Pinpoint the cell where the given text exists, returning its (x, y) midpoint coordinate. 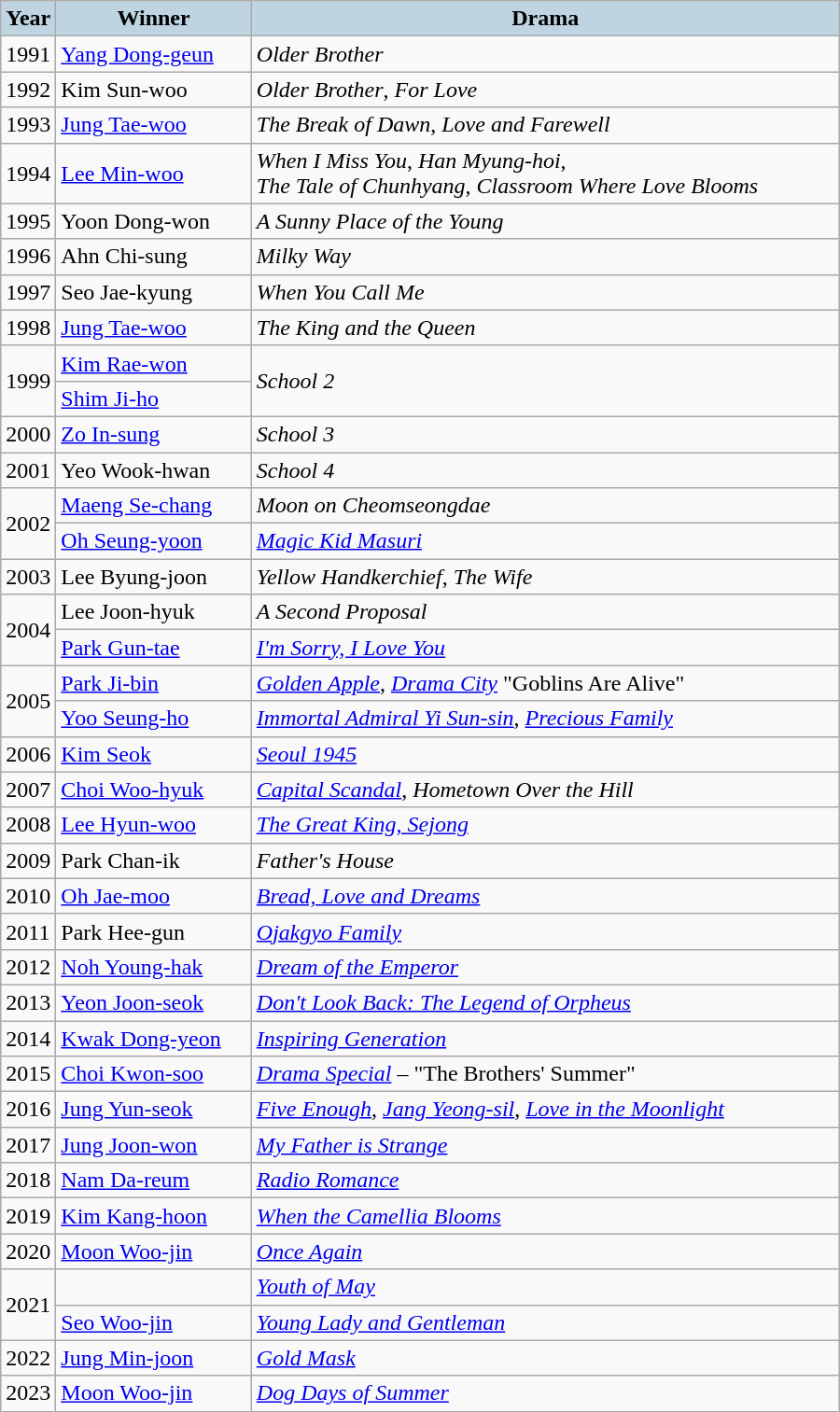
Oh Jae-moo (153, 896)
Maeng Se-chang (153, 506)
2009 (28, 860)
1992 (28, 90)
1999 (28, 381)
Ahn Chi-sung (153, 257)
Capital Scandal, Hometown Over the Hill (545, 790)
Milky Way (545, 257)
Park Ji-bin (153, 683)
1996 (28, 257)
Once Again (545, 1251)
Drama Special – "The Brothers' Summer" (545, 1074)
2022 (28, 1358)
Seo Woo-jin (153, 1322)
Yeo Wook-hwan (153, 469)
Park Gun-tae (153, 648)
Yeon Joon-seok (153, 1002)
Kim Rae-won (153, 363)
Yoon Dong-won (153, 221)
School 2 (545, 381)
Seo Jae-kyung (153, 292)
Yellow Handkerchief, The Wife (545, 577)
When I Miss You, Han Myung-hoi,The Tale of Chunhyang, Classroom Where Love Blooms (545, 174)
2003 (28, 577)
Five Enough, Jang Yeong-sil, Love in the Moonlight (545, 1110)
Lee Min-woo (153, 174)
Magic Kid Masuri (545, 541)
2016 (28, 1110)
School 4 (545, 469)
Kim Seok (153, 754)
I'm Sorry, I Love You (545, 648)
Choi Woo-hyuk (153, 790)
2004 (28, 630)
Older Brother, For Love (545, 90)
Seoul 1945 (545, 754)
Yoo Seung-ho (153, 719)
Dog Days of Summer (545, 1393)
Shim Ji-ho (153, 398)
Choi Kwon-soo (153, 1074)
2017 (28, 1145)
Bread, Love and Dreams (545, 896)
Older Brother (545, 54)
2011 (28, 931)
School 3 (545, 434)
Jung Yun-seok (153, 1110)
Moon on Cheomseongdae (545, 506)
Kwak Dong-yeon (153, 1039)
When You Call Me (545, 292)
Don't Look Back: The Legend of Orpheus (545, 1002)
Lee Byung-joon (153, 577)
Drama (545, 19)
The Break of Dawn, Love and Farewell (545, 125)
2019 (28, 1216)
2010 (28, 896)
Year (28, 19)
2012 (28, 967)
Oh Seung-yoon (153, 541)
My Father is Strange (545, 1145)
2008 (28, 825)
Jung Joon-won (153, 1145)
Zo In-sung (153, 434)
Youth of May (545, 1287)
2014 (28, 1039)
1993 (28, 125)
Inspiring Generation (545, 1039)
Noh Young-hak (153, 967)
2015 (28, 1074)
2023 (28, 1393)
2005 (28, 701)
When the Camellia Blooms (545, 1216)
1997 (28, 292)
Gold Mask (545, 1358)
2007 (28, 790)
Winner (153, 19)
2018 (28, 1181)
Immortal Admiral Yi Sun-sin, Precious Family (545, 719)
Father's House (545, 860)
Kim Sun-woo (153, 90)
2013 (28, 1002)
Kim Kang-hoon (153, 1216)
1994 (28, 174)
Yang Dong-geun (153, 54)
Dream of the Emperor (545, 967)
1998 (28, 328)
Young Lady and Gentleman (545, 1322)
1995 (28, 221)
Jung Min-joon (153, 1358)
2001 (28, 469)
The King and the Queen (545, 328)
Golden Apple, Drama City "Goblins Are Alive" (545, 683)
Lee Hyun-woo (153, 825)
2002 (28, 524)
Ojakgyo Family (545, 931)
Nam Da-reum (153, 1181)
A Sunny Place of the Young (545, 221)
2006 (28, 754)
2000 (28, 434)
Park Chan-ik (153, 860)
2020 (28, 1251)
Lee Joon-hyuk (153, 612)
Radio Romance (545, 1181)
The Great King, Sejong (545, 825)
A Second Proposal (545, 612)
1991 (28, 54)
Park Hee-gun (153, 931)
2021 (28, 1305)
